Output the (x, y) coordinate of the center of the cell containing the given text.  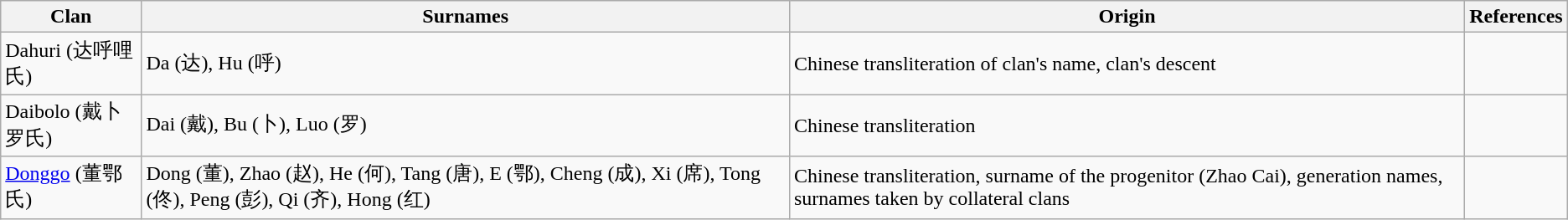
Clan (71, 17)
Surnames (466, 17)
Chinese transliteration (1127, 125)
Dong (董), Zhao (赵), He (何), Tang (唐), E (鄂), Cheng (成), Xi (席), Tong (佟), Peng (彭), Qi (齐), Hong (红) (466, 187)
Chinese transliteration, surname of the progenitor (Zhao Cai), generation names, surnames taken by collateral clans (1127, 187)
Daibolo (戴卜罗氏) (71, 125)
Da (达), Hu (呼) (466, 64)
Dai (戴), Bu (卜), Luo (罗) (466, 125)
Origin (1127, 17)
Donggo (董鄂氏) (71, 187)
Dahuri (达呼哩氏) (71, 64)
Chinese transliteration of clan's name, clan's descent (1127, 64)
References (1516, 17)
